Identify which cell holds the provided text, then report its (X, Y) central coordinate. 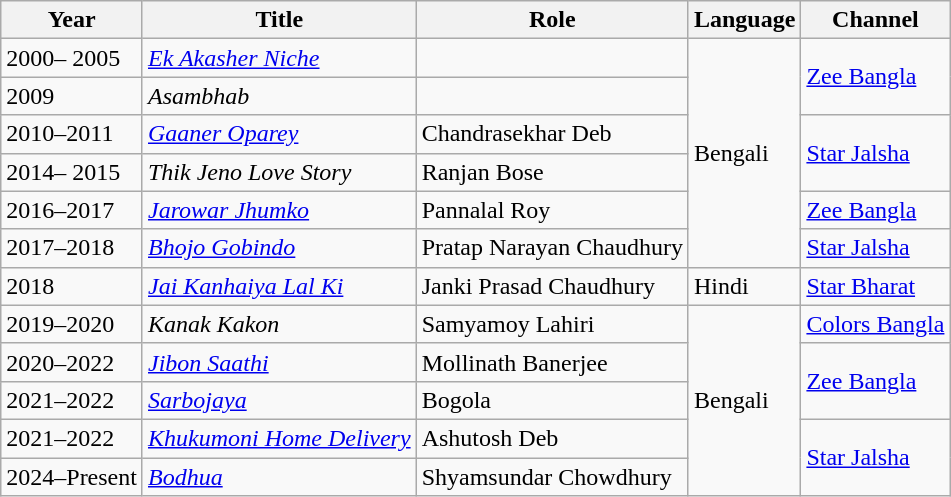
Sarbojaya (279, 400)
Ranjan Bose (552, 172)
Pannalal Roy (552, 210)
Gaaner Oparey (279, 134)
Star Bharat (876, 286)
Colors Bangla (876, 324)
Role (552, 20)
Janki Prasad Chaudhury (552, 286)
Chandrasekhar Deb (552, 134)
2018 (72, 286)
Shyamsundar Chowdhury (552, 477)
Jibon Saathi (279, 362)
2020–2022 (72, 362)
Title (279, 20)
Mollinath Banerjee (552, 362)
2024–Present (72, 477)
Jarowar Jhumko (279, 210)
Bogola (552, 400)
2014– 2015 (72, 172)
2009 (72, 96)
2000– 2005 (72, 58)
Hindi (744, 286)
Jai Kanhaiya Lal Ki (279, 286)
Thik Jeno Love Story (279, 172)
2016–2017 (72, 210)
Channel (876, 20)
Bodhua (279, 477)
Year (72, 20)
Khukumoni Home Delivery (279, 438)
2019–2020 (72, 324)
Language (744, 20)
Asambhab (279, 96)
2010–2011 (72, 134)
Pratap Narayan Chaudhury (552, 248)
Kanak Kakon (279, 324)
Samyamoy Lahiri (552, 324)
Bhojo Gobindo (279, 248)
Ashutosh Deb (552, 438)
2017–2018 (72, 248)
Ek Akasher Niche (279, 58)
